Return (x, y) of the center of cell containing provided text 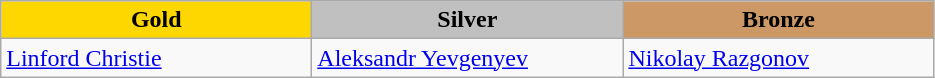
Aleksandr Yevgenyev (468, 58)
Bronze (778, 20)
Linford Christie (156, 58)
Nikolay Razgonov (778, 58)
Silver (468, 20)
Gold (156, 20)
